Provide the (X, Y) coordinate of the cell's center where the given text is located.  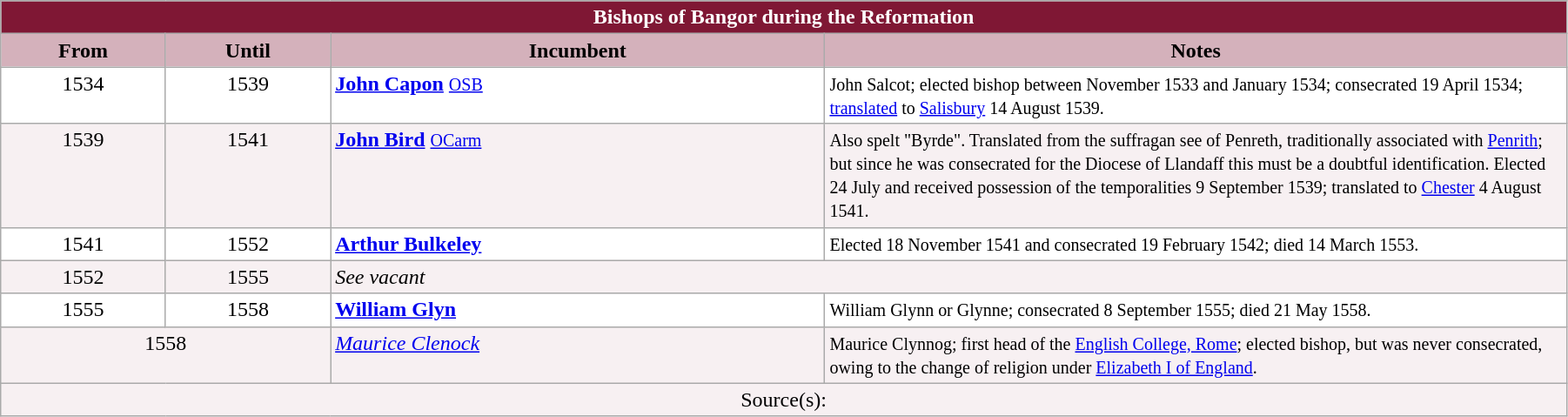
Elected 18 November 1541 and consecrated 19 February 1542; died 14 March 1553. (1196, 244)
1534 (84, 96)
William Glyn (578, 310)
Notes (1196, 50)
See vacant (948, 277)
Incumbent (578, 50)
Bishops of Bangor during the Reformation (784, 17)
From (84, 50)
John Bird OCarm (578, 176)
John Capon OSB (578, 96)
William Glynn or Glynne; consecrated 8 September 1555; died 21 May 1558. (1196, 310)
Arthur Bulkeley (578, 244)
John Salcot; elected bishop between November 1533 and January 1534; consecrated 19 April 1534; translated to Salisbury 14 August 1539. (1196, 96)
Maurice Clenock (578, 355)
Source(s): (784, 400)
Until (247, 50)
